Return the (x, y) coordinate for the center point of the cell that contains the specified text.  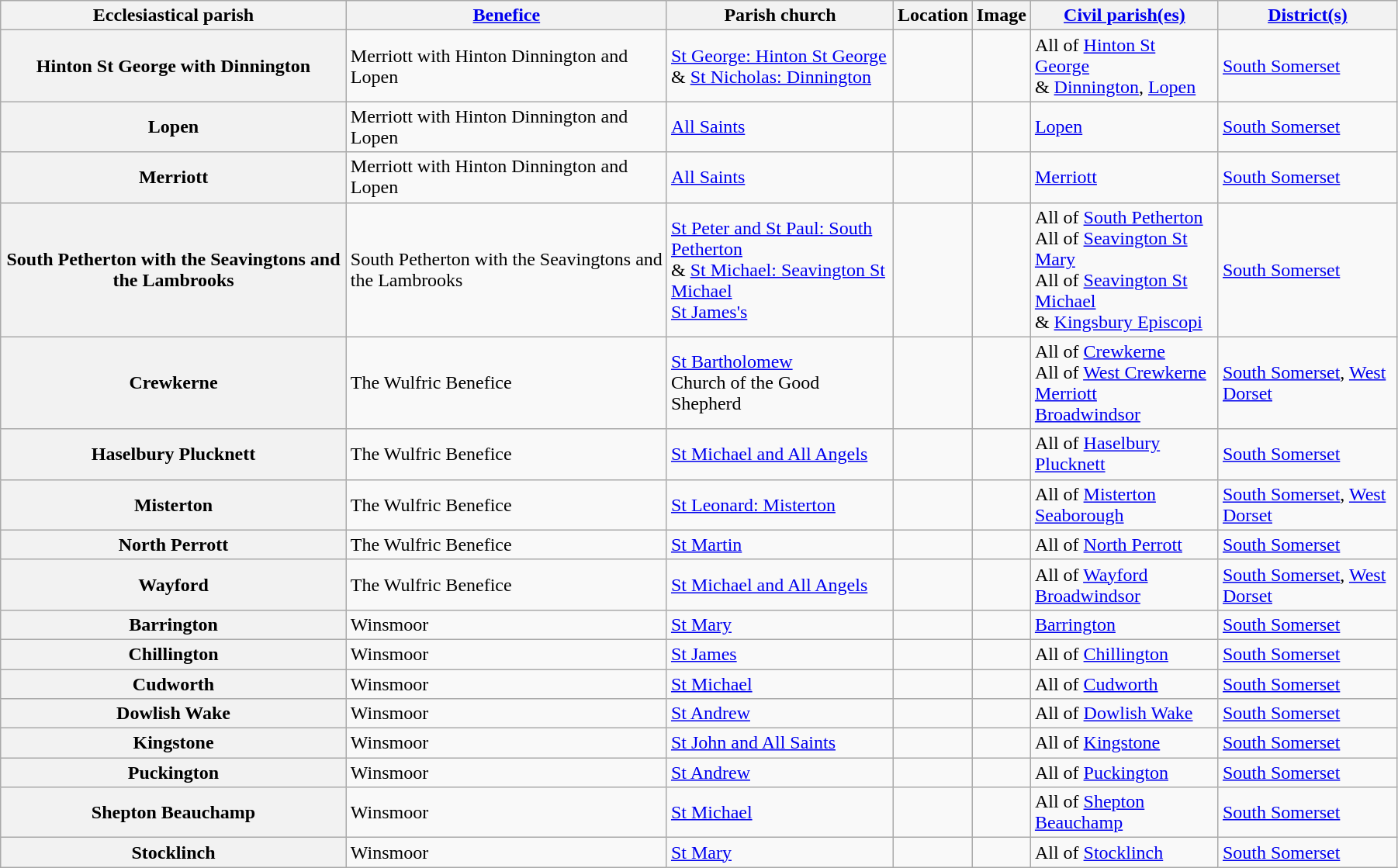
Hinton St George with Dinnington (174, 66)
St Martin (780, 545)
Misterton (174, 504)
All of Chillington (1124, 654)
District(s) (1307, 16)
All of Misterton Seaborough (1124, 504)
All of Wayford Broadwindsor (1124, 585)
Kingstone (174, 743)
Benefice (506, 16)
Stocklinch (174, 852)
All of Hinton St George & Dinnington, Lopen (1124, 66)
Wayford (174, 585)
St John and All Saints (780, 743)
All of Cudworth (1124, 683)
Chillington (174, 654)
Location (933, 16)
North Perrott (174, 545)
All of North Perrott (1124, 545)
Civil parish(es) (1124, 16)
St George: Hinton St George& St Nicholas: Dinnington (780, 66)
All of South PethertonAll of Seavington St MaryAll of Seavington St Michael & Kingsbury Episcopi (1124, 270)
Cudworth (174, 683)
Puckington (174, 773)
Image (1001, 16)
St Peter and St Paul: South Petherton& St Michael: Seavington St MichaelSt James's (780, 270)
All of Puckington (1124, 773)
Parish church (780, 16)
St Leonard: Misterton (780, 504)
All of Dowlish Wake (1124, 714)
All of Shepton Beauchamp (1124, 813)
St James (780, 654)
All of Stocklinch (1124, 852)
Crewkerne (174, 383)
St BartholomewChurch of the Good Shepherd (780, 383)
All of Haselbury Plucknett (1124, 455)
Dowlish Wake (174, 714)
Ecclesiastical parish (174, 16)
All of Kingstone (1124, 743)
Haselbury Plucknett (174, 455)
Shepton Beauchamp (174, 813)
All of CrewkerneAll of West Crewkerne Merriott Broadwindsor (1124, 383)
